Return [x, y] of the center of cell containing provided text 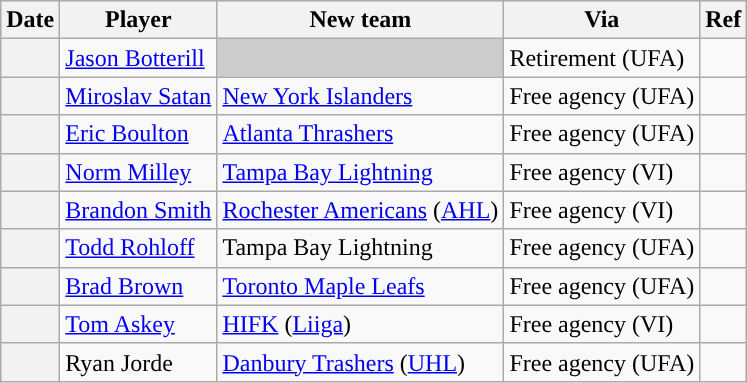
Ref [724, 20]
Eric Boulton [138, 134]
Retirement (UFA) [602, 58]
Player [138, 20]
New York Islanders [360, 96]
Date [30, 20]
New team [360, 20]
Danbury Trashers (UHL) [360, 362]
Ryan Jorde [138, 362]
Toronto Maple Leafs [360, 286]
Rochester Americans (AHL) [360, 210]
Todd Rohloff [138, 248]
Brad Brown [138, 286]
Brandon Smith [138, 210]
Miroslav Satan [138, 96]
Norm Milley [138, 172]
Tom Askey [138, 324]
Atlanta Thrashers [360, 134]
HIFK (Liiga) [360, 324]
Jason Botterill [138, 58]
Via [602, 20]
